From the cell containing the given text, extract its center point as (x, y) coordinate. 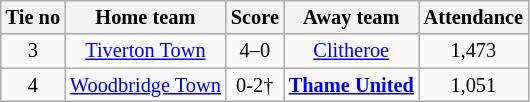
Tiverton Town (146, 51)
Home team (146, 17)
Score (255, 17)
Woodbridge Town (146, 85)
Tie no (33, 17)
Away team (352, 17)
Clitheroe (352, 51)
Attendance (474, 17)
4 (33, 85)
3 (33, 51)
1,473 (474, 51)
4–0 (255, 51)
1,051 (474, 85)
Thame United (352, 85)
0-2† (255, 85)
